Pinpoint the cell where the given text exists, returning its [x, y] midpoint coordinate. 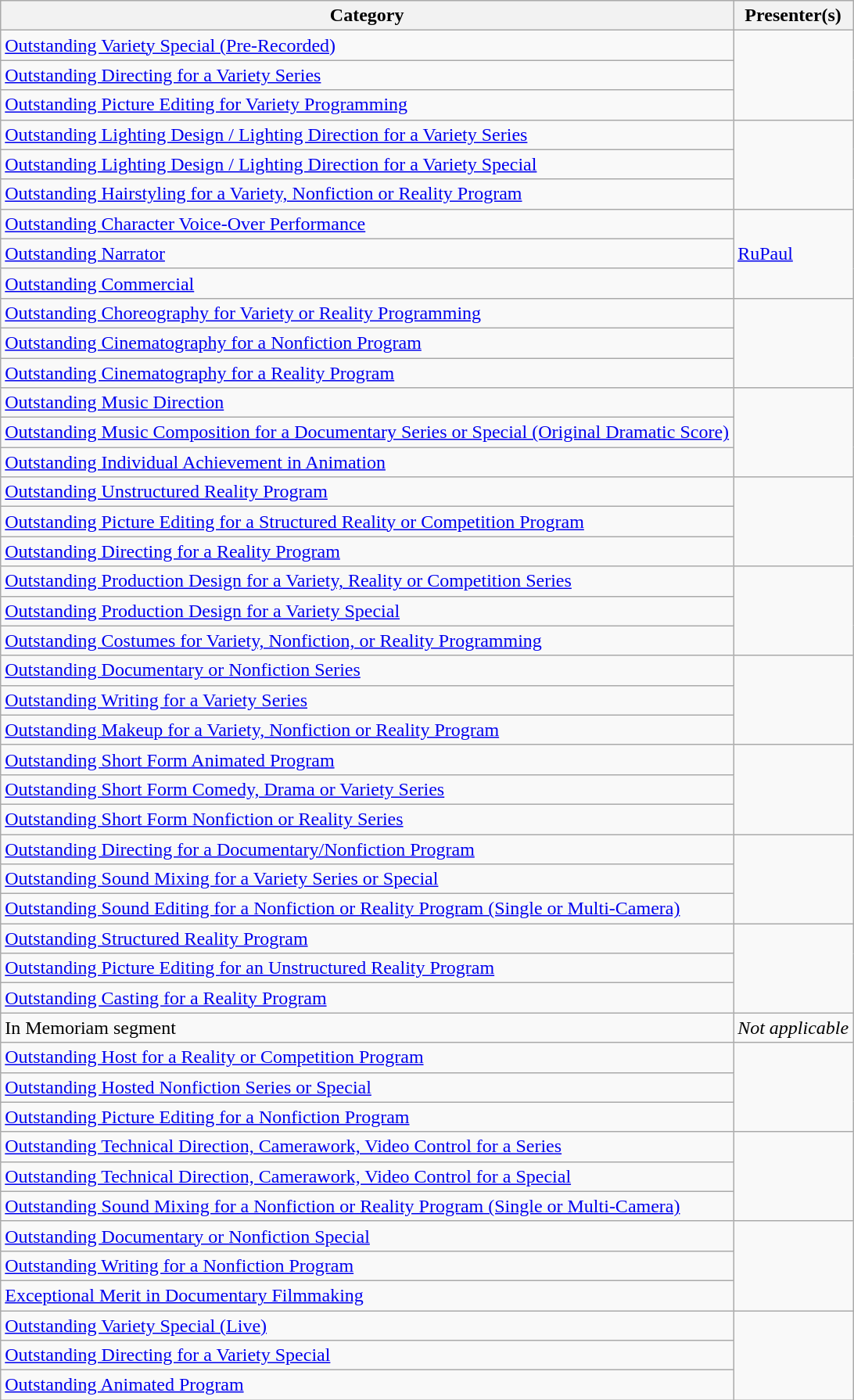
Outstanding Documentary or Nonfiction Series [368, 670]
Outstanding Variety Special (Pre-Recorded) [368, 45]
Outstanding Short Form Comedy, Drama or Variety Series [368, 789]
Outstanding Short Form Animated Program [368, 759]
Outstanding Picture Editing for a Structured Reality or Competition Program [368, 522]
Outstanding Technical Direction, Camerawork, Video Control for a Series [368, 1147]
Outstanding Sound Mixing for a Nonfiction or Reality Program (Single or Multi-Camera) [368, 1206]
Outstanding Writing for a Variety Series [368, 700]
Outstanding Hosted Nonfiction Series or Special [368, 1087]
Outstanding Casting for a Reality Program [368, 998]
Outstanding Character Voice-Over Performance [368, 224]
Exceptional Merit in Documentary Filmmaking [368, 1295]
Outstanding Documentary or Nonfiction Special [368, 1236]
Outstanding Animated Program [368, 1385]
RuPaul [793, 253]
Outstanding Variety Special (Live) [368, 1326]
Outstanding Sound Editing for a Nonfiction or Reality Program (Single or Multi-Camera) [368, 909]
Outstanding Lighting Design / Lighting Direction for a Variety Special [368, 164]
Outstanding Picture Editing for Variety Programming [368, 105]
Outstanding Music Composition for a Documentary Series or Special (Original Dramatic Score) [368, 433]
Outstanding Costumes for Variety, Nonfiction, or Reality Programming [368, 641]
Outstanding Individual Achievement in Animation [368, 462]
Outstanding Picture Editing for an Unstructured Reality Program [368, 968]
In Memoriam segment [368, 1028]
Outstanding Production Design for a Variety, Reality or Competition Series [368, 581]
Outstanding Cinematography for a Nonfiction Program [368, 343]
Outstanding Structured Reality Program [368, 939]
Presenter(s) [793, 16]
Outstanding Choreography for Variety or Reality Programming [368, 313]
Outstanding Unstructured Reality Program [368, 492]
Outstanding Host for a Reality or Competition Program [368, 1057]
Outstanding Cinematography for a Reality Program [368, 373]
Not applicable [793, 1028]
Outstanding Directing for a Reality Program [368, 551]
Outstanding Directing for a Variety Series [368, 75]
Outstanding Technical Direction, Camerawork, Video Control for a Special [368, 1176]
Outstanding Directing for a Documentary/Nonfiction Program [368, 849]
Outstanding Production Design for a Variety Special [368, 611]
Outstanding Makeup for a Variety, Nonfiction or Reality Program [368, 730]
Outstanding Directing for a Variety Special [368, 1355]
Outstanding Music Direction [368, 403]
Outstanding Writing for a Nonfiction Program [368, 1265]
Outstanding Narrator [368, 253]
Category [368, 16]
Outstanding Hairstyling for a Variety, Nonfiction or Reality Program [368, 194]
Outstanding Sound Mixing for a Variety Series or Special [368, 879]
Outstanding Commercial [368, 283]
Outstanding Picture Editing for a Nonfiction Program [368, 1117]
Outstanding Short Form Nonfiction or Reality Series [368, 819]
Outstanding Lighting Design / Lighting Direction for a Variety Series [368, 135]
